Extract the (X, Y) coordinate from the center of the cell holding the provided text.  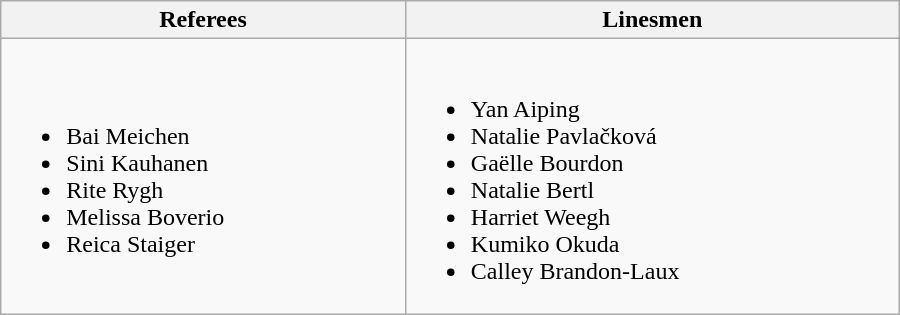
Bai Meichen Sini Kauhanen Rite Rygh Melissa Boverio Reica Staiger (204, 176)
Referees (204, 20)
Linesmen (652, 20)
Yan Aiping Natalie Pavlačková Gaëlle Bourdon Natalie Bertl Harriet Weegh Kumiko Okuda Calley Brandon-Laux (652, 176)
